Extract the (x, y) coordinate from the center of the cell holding the provided text.  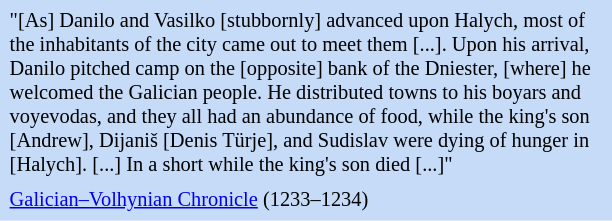
Galician–Volhynian Chronicle (1233–1234) (306, 200)
